Pinpoint the cell where the given text exists, returning its [X, Y] midpoint coordinate. 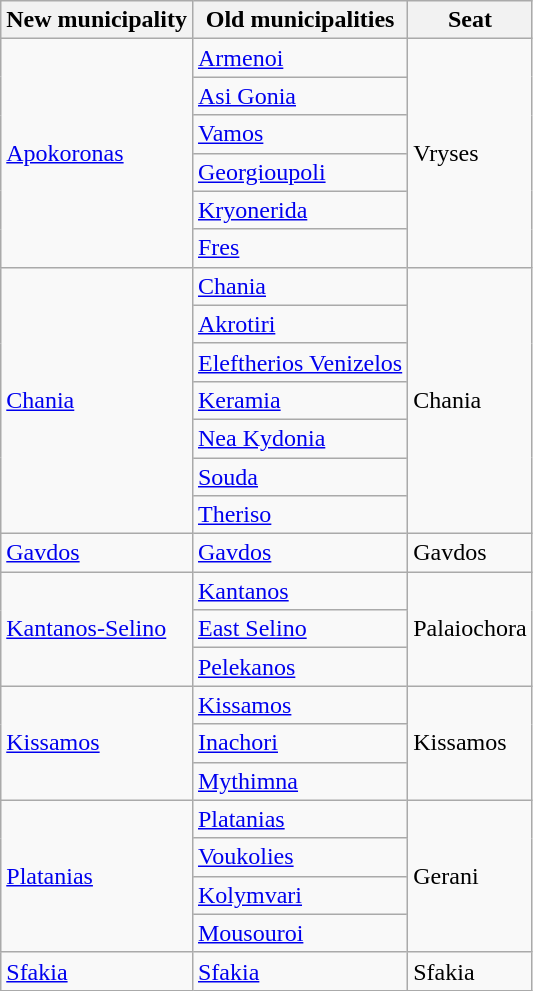
New municipality [97, 20]
Armenoi [300, 58]
Apokoronas [97, 153]
Gerani [470, 876]
Mousouroi [300, 933]
East Selino [300, 629]
Akrotiri [300, 324]
Kantanos [300, 591]
Fres [300, 248]
Kantanos-Selino [97, 629]
Theriso [300, 515]
Old municipalities [300, 20]
Pelekanos [300, 667]
Kolymvari [300, 895]
Inachori [300, 743]
Mythimna [300, 781]
Georgioupoli [300, 172]
Vamos [300, 134]
Souda [300, 477]
Voukolies [300, 857]
Keramia [300, 400]
Seat [470, 20]
Eleftherios Venizelos [300, 362]
Kryonerida [300, 210]
Vryses [470, 153]
Asi Gonia [300, 96]
Palaiochora [470, 629]
Nea Kydonia [300, 438]
